Provide the [X, Y] coordinate of the cell's center where the given text is located.  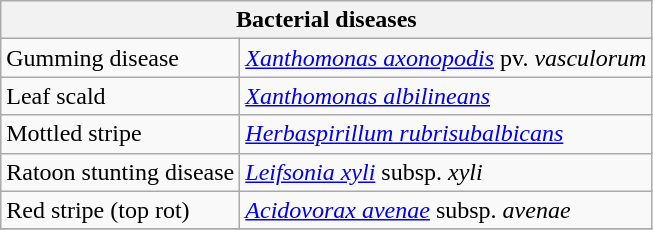
Leaf scald [120, 96]
Ratoon stunting disease [120, 172]
Mottled stripe [120, 134]
Bacterial diseases [326, 20]
Herbaspirillum rubrisubalbicans [446, 134]
Xanthomonas axonopodis pv. vasculorum [446, 58]
Xanthomonas albilineans [446, 96]
Acidovorax avenae subsp. avenae [446, 210]
Red stripe (top rot) [120, 210]
Leifsonia xyli subsp. xyli [446, 172]
Gumming disease [120, 58]
